Provide the (x, y) coordinate of the cell's center where the given text is located.  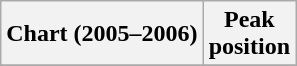
Chart (2005–2006) (102, 34)
Peakposition (249, 34)
